From the cell containing the given text, extract its center point as [X, Y] coordinate. 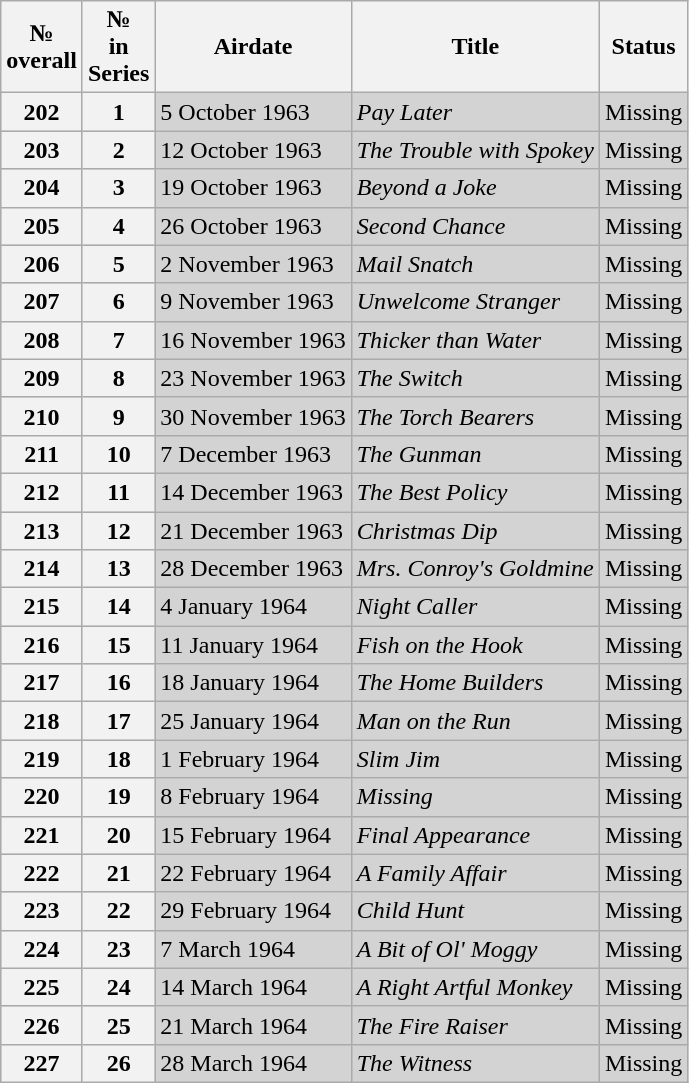
16 [118, 683]
3 [118, 188]
227 [42, 1063]
15 [118, 645]
26 October 1963 [253, 226]
Fish on the Hook [475, 645]
225 [42, 987]
The Best Policy [475, 492]
7 [118, 340]
28 March 1964 [253, 1063]
19 [118, 797]
25 January 1964 [253, 721]
Title [475, 47]
1 [118, 112]
211 [42, 454]
210 [42, 416]
Final Appearance [475, 835]
215 [42, 607]
Unwelcome Stranger [475, 302]
Christmas Dip [475, 531]
9 [118, 416]
11 January 1964 [253, 645]
Mail Snatch [475, 264]
Beyond a Joke [475, 188]
15 February 1964 [253, 835]
6 [118, 302]
21 [118, 873]
7 March 1964 [253, 949]
29 February 1964 [253, 911]
205 [42, 226]
2 November 1963 [253, 264]
5 October 1963 [253, 112]
25 [118, 1025]
18 [118, 759]
202 [42, 112]
A Bit of Ol' Moggy [475, 949]
216 [42, 645]
21 December 1963 [253, 531]
10 [118, 454]
11 [118, 492]
16 November 1963 [253, 340]
220 [42, 797]
4 [118, 226]
207 [42, 302]
Thicker than Water [475, 340]
17 [118, 721]
21 March 1964 [253, 1025]
24 [118, 987]
20 [118, 835]
14 March 1964 [253, 987]
219 [42, 759]
Mrs. Conroy's Goldmine [475, 569]
The Trouble with Spokey [475, 150]
The Switch [475, 378]
204 [42, 188]
12 October 1963 [253, 150]
217 [42, 683]
Night Caller [475, 607]
22 [118, 911]
A Right Artful Monkey [475, 987]
Second Chance [475, 226]
4 January 1964 [253, 607]
26 [118, 1063]
214 [42, 569]
Child Hunt [475, 911]
The Home Builders [475, 683]
Slim Jim [475, 759]
Airdate [253, 47]
Pay Later [475, 112]
Man on the Run [475, 721]
1 February 1964 [253, 759]
The Fire Raiser [475, 1025]
223 [42, 911]
8 [118, 378]
30 November 1963 [253, 416]
209 [42, 378]
23 [118, 949]
The Gunman [475, 454]
5 [118, 264]
221 [42, 835]
19 October 1963 [253, 188]
13 [118, 569]
8 February 1964 [253, 797]
224 [42, 949]
2 [118, 150]
A Family Affair [475, 873]
The Witness [475, 1063]
213 [42, 531]
Status [643, 47]
7 December 1963 [253, 454]
14 [118, 607]
22 February 1964 [253, 873]
206 [42, 264]
23 November 1963 [253, 378]
226 [42, 1025]
14 December 1963 [253, 492]
222 [42, 873]
218 [42, 721]
The Torch Bearers [475, 416]
212 [42, 492]
12 [118, 531]
18 January 1964 [253, 683]
208 [42, 340]
№inSeries [118, 47]
203 [42, 150]
9 November 1963 [253, 302]
28 December 1963 [253, 569]
№overall [42, 47]
